Capture the cell that displays the provided text and extract its [x, y] central coordinate. 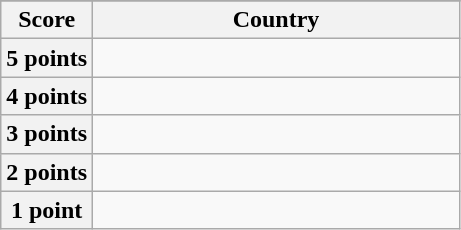
4 points [47, 96]
Country [276, 20]
2 points [47, 172]
1 point [47, 210]
Score [47, 20]
3 points [47, 134]
5 points [47, 58]
